From the cell containing the given text, extract its center point as (X, Y) coordinate. 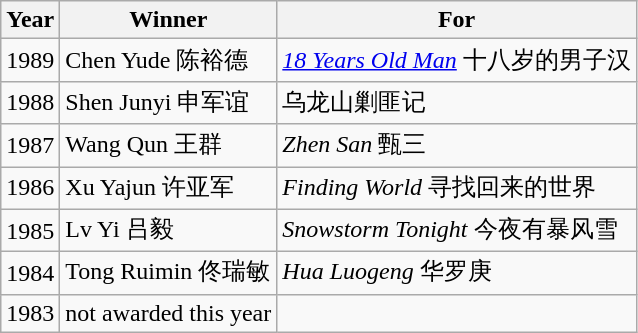
Lv Yi 吕毅 (168, 230)
乌龙山剿匪记 (457, 102)
Winner (168, 20)
Wang Qun 王群 (168, 146)
Finding World 寻找回来的世界 (457, 188)
Shen Junyi 申军谊 (168, 102)
Tong Ruimin 佟瑞敏 (168, 274)
1989 (30, 60)
Zhen San 甄三 (457, 146)
not awarded this year (168, 313)
Hua Luogeng 华罗庚 (457, 274)
Snowstorm Tonight 今夜有暴风雪 (457, 230)
1983 (30, 313)
1988 (30, 102)
Year (30, 20)
18 Years Old Man 十八岁的男子汉 (457, 60)
1985 (30, 230)
Chen Yude 陈裕德 (168, 60)
For (457, 20)
Xu Yajun 许亚军 (168, 188)
1984 (30, 274)
1986 (30, 188)
1987 (30, 146)
